Locate the cell with the specified text and output its [X, Y] center coordinate. 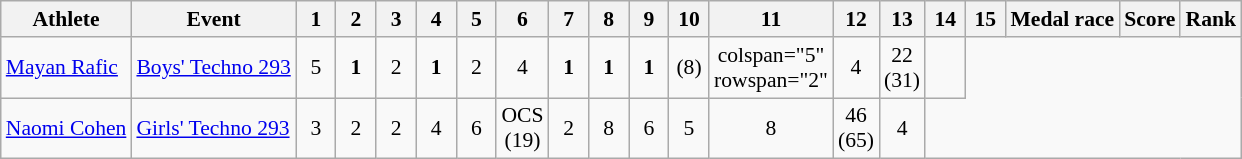
Naomi Cohen [66, 128]
7 [569, 19]
Event [213, 19]
15 [985, 19]
Boys' Techno 293 [213, 68]
(8) [689, 68]
Rank [1210, 19]
Athlete [66, 19]
Mayan Rafic [66, 68]
10 [689, 19]
11 [771, 19]
Medal race [1062, 19]
colspan="5" rowspan="2" [771, 68]
13 [902, 19]
46 (65) [856, 128]
OCS(19) [522, 128]
Girls' Techno 293 [213, 128]
9 [649, 19]
12 [856, 19]
22 (31) [902, 68]
14 [945, 19]
Score [1150, 19]
